For the text-containing cell, return its midpoint in (X, Y) coordinate format. 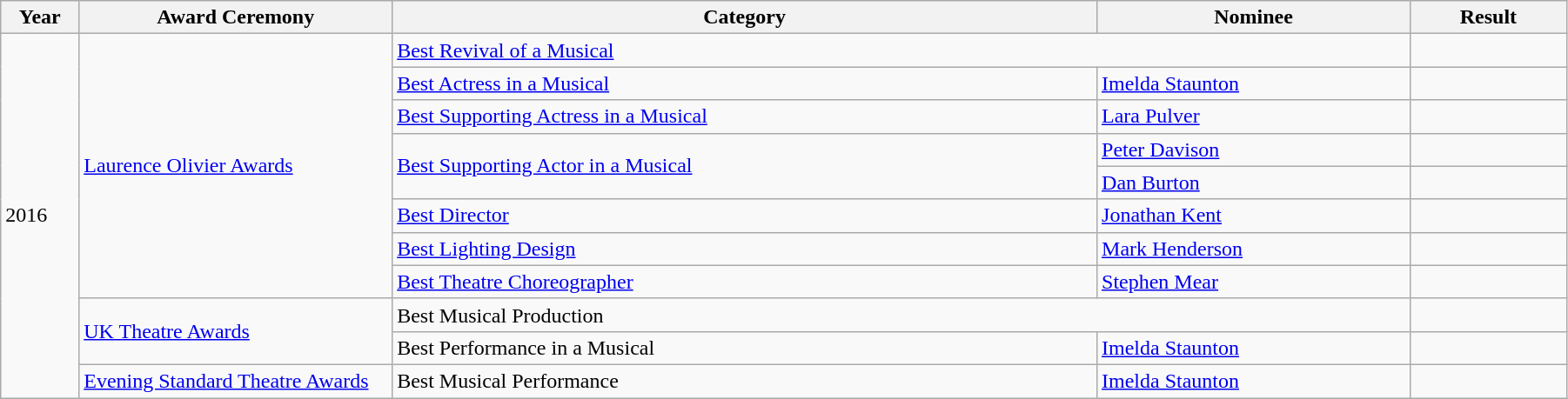
Category (745, 17)
Best Director (745, 216)
Evening Standard Theatre Awards (236, 381)
2016 (40, 216)
Best Revival of a Musical (901, 50)
Jonathan Kent (1254, 216)
Mark Henderson (1254, 249)
Best Actress in a Musical (745, 83)
Award Ceremony (236, 17)
Best Musical Production (901, 315)
Best Theatre Choreographer (745, 282)
Lara Pulver (1254, 116)
Stephen Mear (1254, 282)
Laurence Olivier Awards (236, 166)
Nominee (1254, 17)
Peter Davison (1254, 150)
Best Supporting Actress in a Musical (745, 116)
Best Supporting Actor in a Musical (745, 166)
Best Musical Performance (745, 381)
Result (1488, 17)
Year (40, 17)
Best Lighting Design (745, 249)
Dan Burton (1254, 183)
UK Theatre Awards (236, 331)
Best Performance in a Musical (745, 348)
